Determine the (X, Y) coordinate at the center of the cell enclosing the given text.  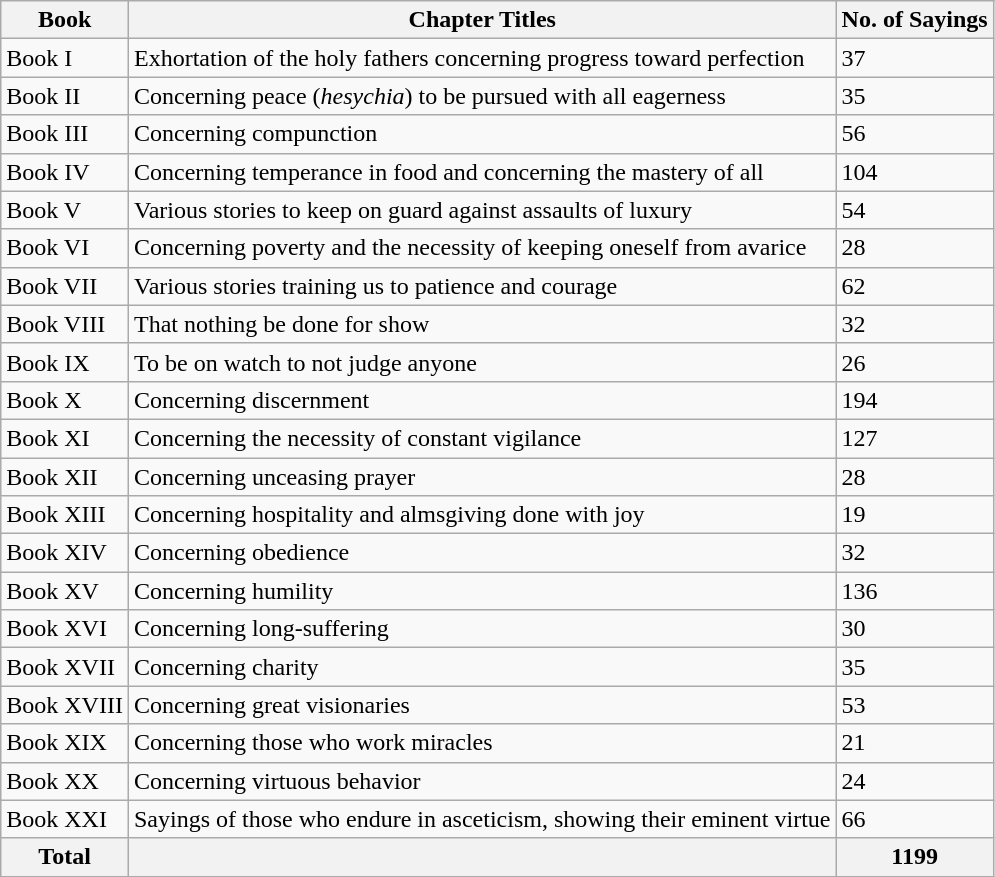
Book VII (65, 286)
24 (914, 781)
Concerning poverty and the necessity of keeping oneself from avarice (482, 248)
Various stories training us to patience and courage (482, 286)
Concerning those who work miracles (482, 743)
194 (914, 400)
Concerning the necessity of constant vigilance (482, 438)
Book XVI (65, 629)
26 (914, 362)
Book VIII (65, 324)
That nothing be done for show (482, 324)
127 (914, 438)
53 (914, 705)
Concerning great visionaries (482, 705)
Concerning hospitality and almsgiving done with joy (482, 515)
Book XX (65, 781)
No. of Sayings (914, 20)
Exhortation of the holy fathers concerning progress toward perfection (482, 58)
Concerning charity (482, 667)
Concerning obedience (482, 553)
Chapter Titles (482, 20)
Book XVII (65, 667)
19 (914, 515)
Book I (65, 58)
To be on watch to not judge anyone (482, 362)
Book III (65, 134)
Concerning long-suffering (482, 629)
Concerning discernment (482, 400)
136 (914, 591)
104 (914, 172)
Concerning unceasing prayer (482, 477)
30 (914, 629)
62 (914, 286)
56 (914, 134)
Concerning humility (482, 591)
Concerning temperance in food and concerning the mastery of all (482, 172)
54 (914, 210)
Various stories to keep on guard against assaults of luxury (482, 210)
Book X (65, 400)
Book XV (65, 591)
Book XIII (65, 515)
Concerning peace (hesychia) to be pursued with all eagerness (482, 96)
Sayings of those who endure in asceticism, showing their eminent virtue (482, 819)
Book (65, 20)
Book XIV (65, 553)
21 (914, 743)
Book IV (65, 172)
Concerning virtuous behavior (482, 781)
Book XIX (65, 743)
Book XII (65, 477)
Book VI (65, 248)
37 (914, 58)
Book V (65, 210)
Book XI (65, 438)
66 (914, 819)
Book XVIII (65, 705)
Book IX (65, 362)
Book XXI (65, 819)
Total (65, 857)
1199 (914, 857)
Book II (65, 96)
Concerning compunction (482, 134)
